Locate the cell with the specified text and output its (X, Y) center coordinate. 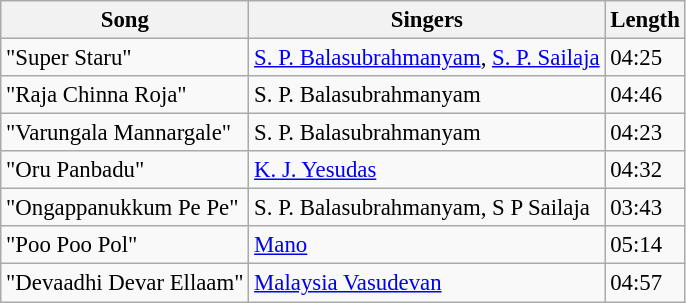
K. J. Yesudas (427, 170)
04:46 (645, 95)
Mano (427, 245)
"Ongappanukkum Pe Pe" (125, 208)
"Varungala Mannargale" (125, 133)
"Oru Panbadu" (125, 170)
05:14 (645, 245)
04:23 (645, 133)
03:43 (645, 208)
04:57 (645, 283)
"Super Staru" (125, 58)
"Devaadhi Devar Ellaam" (125, 283)
S. P. Balasubrahmanyam, S P Sailaja (427, 208)
S. P. Balasubrahmanyam, S. P. Sailaja (427, 58)
Singers (427, 20)
Length (645, 20)
04:32 (645, 170)
"Poo Poo Pol" (125, 245)
Song (125, 20)
Malaysia Vasudevan (427, 283)
"Raja Chinna Roja" (125, 95)
04:25 (645, 58)
